From the cell containing the given text, extract its center point as (x, y) coordinate. 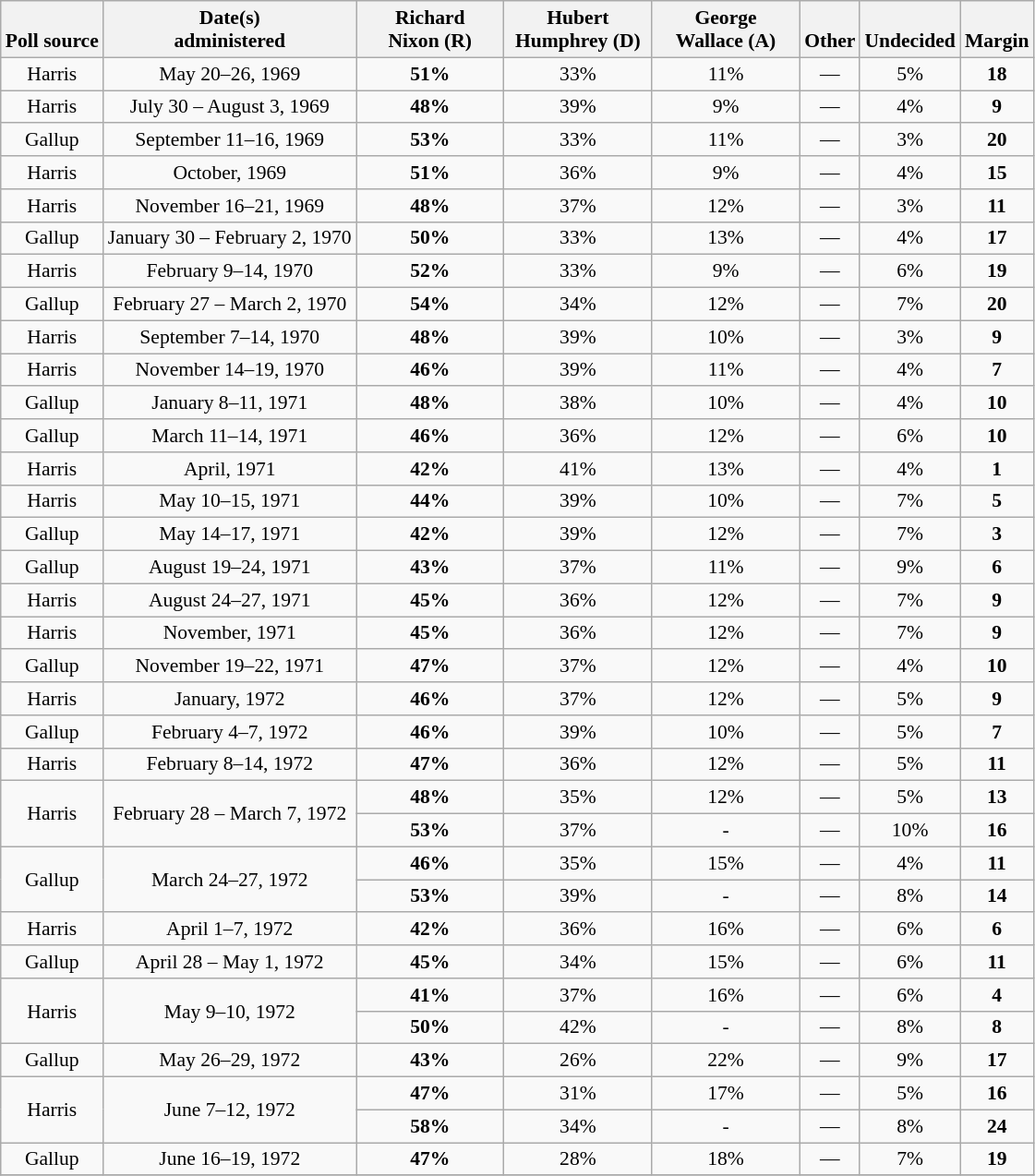
24 (997, 1126)
February 8–14, 1972 (230, 764)
November 16–21, 1969 (230, 206)
June 16–19, 1972 (230, 1159)
April 1–7, 1972 (230, 930)
March 11–14, 1971 (230, 436)
28% (578, 1159)
Date(s)administered (230, 30)
31% (578, 1094)
8 (997, 1027)
Margin (997, 30)
Other (829, 30)
May 10–15, 1971 (230, 501)
5 (997, 501)
GeorgeWallace (A) (726, 30)
52% (430, 271)
November, 1971 (230, 633)
4 (997, 995)
January 30 – February 2, 1970 (230, 238)
22% (726, 1061)
Undecided (909, 30)
3 (997, 534)
Poll source (52, 30)
1 (997, 469)
May 9–10, 1972 (230, 1012)
18% (726, 1159)
August 19–24, 1971 (230, 568)
44% (430, 501)
May 20–26, 1969 (230, 74)
13 (997, 798)
58% (430, 1126)
September 7–14, 1970 (230, 337)
RichardNixon (R) (430, 30)
March 24–27, 1972 (230, 879)
January, 1972 (230, 699)
November 19–22, 1971 (230, 666)
January 8–11, 1971 (230, 403)
September 11–16, 1969 (230, 140)
HubertHumphrey (D) (578, 30)
February 9–14, 1970 (230, 271)
April 28 – May 1, 1972 (230, 962)
18 (997, 74)
May 14–17, 1971 (230, 534)
14 (997, 896)
October, 1969 (230, 173)
February 27 – March 2, 1970 (230, 305)
54% (430, 305)
February 28 – March 7, 1972 (230, 814)
November 14–19, 1970 (230, 370)
August 24–27, 1971 (230, 600)
26% (578, 1061)
April, 1971 (230, 469)
February 4–7, 1972 (230, 732)
May 26–29, 1972 (230, 1061)
17% (726, 1094)
June 7–12, 1972 (230, 1110)
July 30 – August 3, 1969 (230, 107)
15 (997, 173)
38% (578, 403)
